For the text-containing cell, return its midpoint in (X, Y) coordinate format. 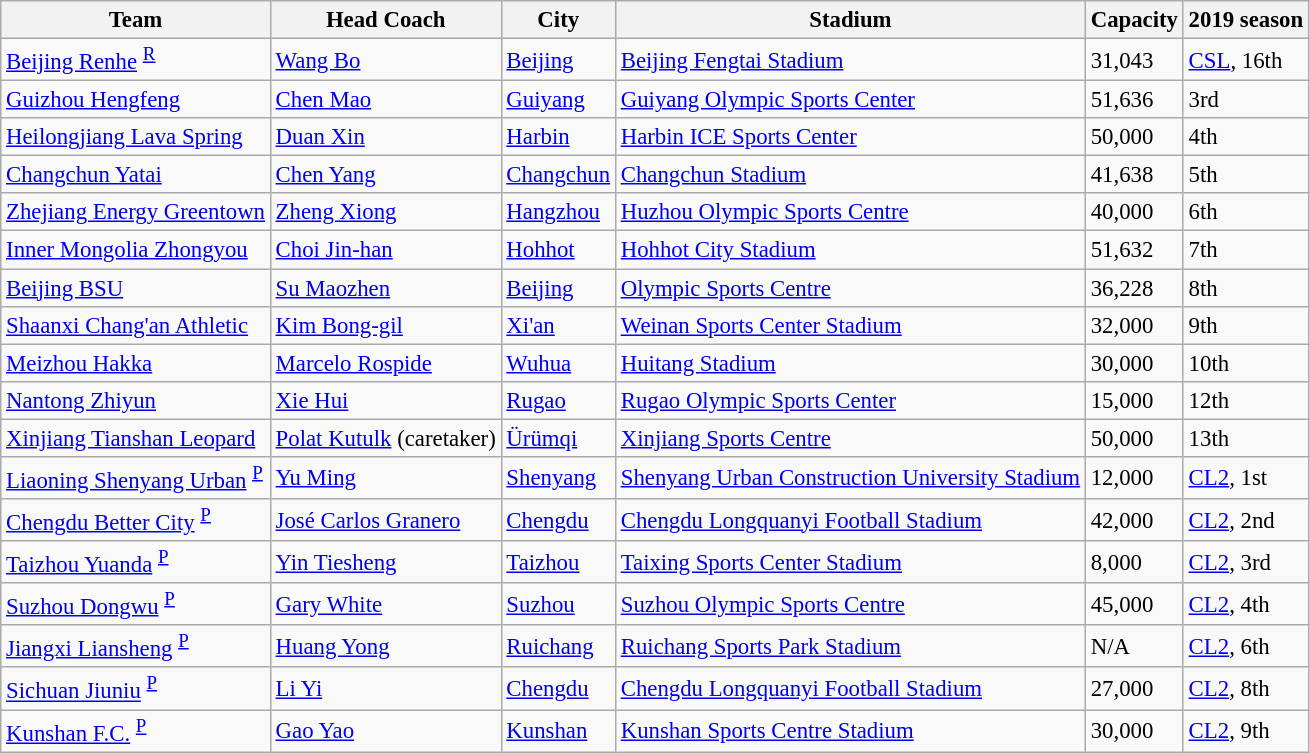
Beijing BSU (136, 288)
Huang Yong (386, 646)
Hangzhou (558, 213)
Beijing Fengtai Stadium (850, 60)
Li Yi (386, 689)
Meizhou Hakka (136, 363)
Kim Bong-gil (386, 325)
Chen Mao (386, 100)
Beijing Renhe R (136, 60)
Huzhou Olympic Sports Centre (850, 213)
Gary White (386, 604)
7th (1246, 250)
Taizhou (558, 562)
Hohhot City Stadium (850, 250)
Wang Bo (386, 60)
31,043 (1134, 60)
Harbin ICE Sports Center (850, 137)
51,632 (1134, 250)
Duan Xin (386, 137)
12,000 (1134, 478)
9th (1246, 325)
41,638 (1134, 175)
N/A (1134, 646)
Rugao Olympic Sports Center (850, 400)
CL2, 6th (1246, 646)
Taixing Sports Center Stadium (850, 562)
Guizhou Hengfeng (136, 100)
Ruichang (558, 646)
6th (1246, 213)
Team (136, 20)
Taizhou Yuanda P (136, 562)
Wuhua (558, 363)
Kunshan F.C. P (136, 731)
Kunshan Sports Centre Stadium (850, 731)
City (558, 20)
Marcelo Rospide (386, 363)
Shaanxi Chang'an Athletic (136, 325)
13th (1246, 438)
36,228 (1134, 288)
Yin Tiesheng (386, 562)
4th (1246, 137)
45,000 (1134, 604)
Guiyang (558, 100)
Hohhot (558, 250)
Head Coach (386, 20)
32,000 (1134, 325)
40,000 (1134, 213)
Nantong Zhiyun (136, 400)
Changchun Yatai (136, 175)
Shenyang (558, 478)
Zheng Xiong (386, 213)
Kunshan (558, 731)
CL2, 4th (1246, 604)
12th (1246, 400)
Rugao (558, 400)
Huitang Stadium (850, 363)
Yu Ming (386, 478)
Zhejiang Energy Greentown (136, 213)
Suzhou (558, 604)
CL2, 2nd (1246, 520)
Changchun Stadium (850, 175)
Xie Hui (386, 400)
CSL, 16th (1246, 60)
Stadium (850, 20)
Polat Kutulk (caretaker) (386, 438)
Weinan Sports Center Stadium (850, 325)
Xinjiang Tianshan Leopard (136, 438)
CL2, 1st (1246, 478)
15,000 (1134, 400)
42,000 (1134, 520)
Chengdu Better City P (136, 520)
8th (1246, 288)
10th (1246, 363)
Suzhou Dongwu P (136, 604)
Olympic Sports Centre (850, 288)
Sichuan Jiuniu P (136, 689)
Inner Mongolia Zhongyou (136, 250)
Liaoning Shenyang Urban P (136, 478)
CL2, 8th (1246, 689)
Shenyang Urban Construction University Stadium (850, 478)
Guiyang Olympic Sports Center (850, 100)
Ürümqi (558, 438)
Heilongjiang Lava Spring (136, 137)
Changchun (558, 175)
Harbin (558, 137)
Chen Yang (386, 175)
CL2, 3rd (1246, 562)
CL2, 9th (1246, 731)
27,000 (1134, 689)
Jiangxi Liansheng P (136, 646)
8,000 (1134, 562)
51,636 (1134, 100)
2019 season (1246, 20)
Gao Yao (386, 731)
Capacity (1134, 20)
Ruichang Sports Park Stadium (850, 646)
José Carlos Granero (386, 520)
3rd (1246, 100)
Xi'an (558, 325)
Choi Jin-han (386, 250)
Su Maozhen (386, 288)
5th (1246, 175)
Xinjiang Sports Centre (850, 438)
Suzhou Olympic Sports Centre (850, 604)
